Return [X, Y] of the center of cell containing provided text 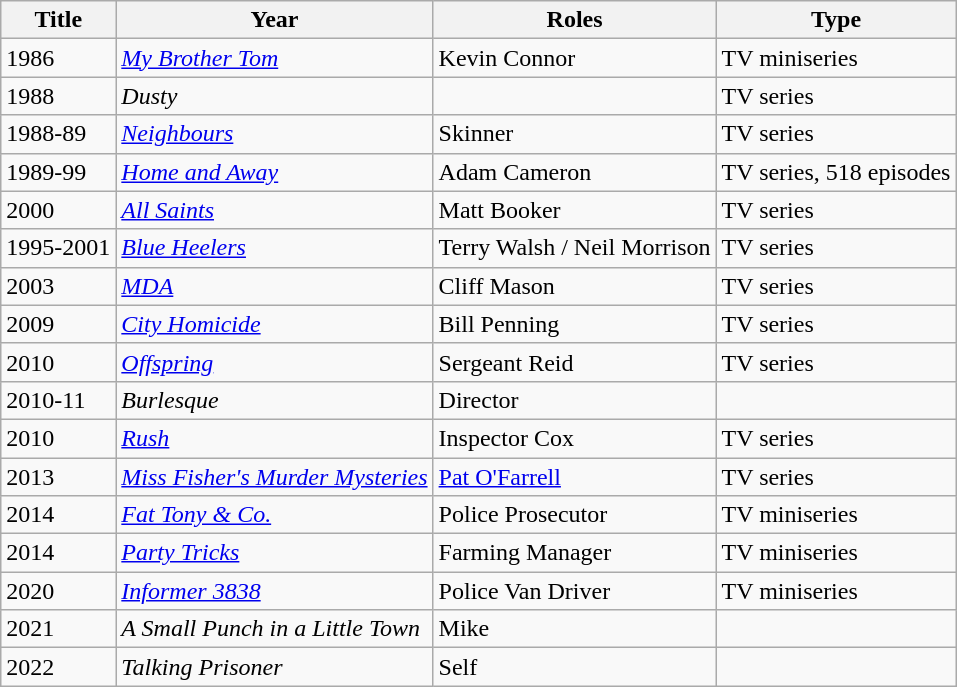
Skinner [574, 134]
Cliff Mason [574, 286]
MDA [274, 286]
Pat O'Farrell [574, 477]
Adam Cameron [574, 172]
Blue Heelers [274, 248]
1986 [58, 58]
City Homicide [274, 324]
Rush [274, 438]
2020 [58, 591]
2021 [58, 629]
1989-99 [58, 172]
Informer 3838 [274, 591]
Matt Booker [574, 210]
A Small Punch in a Little Town [274, 629]
Farming Manager [574, 553]
My Brother Tom [274, 58]
All Saints [274, 210]
Neighbours [274, 134]
1995-2001 [58, 248]
Party Tricks [274, 553]
Sergeant Reid [574, 362]
Type [836, 20]
2009 [58, 324]
1988-89 [58, 134]
Inspector Cox [574, 438]
Miss Fisher's Murder Mysteries [274, 477]
Home and Away [274, 172]
Roles [574, 20]
Dusty [274, 96]
2013 [58, 477]
Offspring [274, 362]
TV series, 518 episodes [836, 172]
2022 [58, 667]
Talking Prisoner [274, 667]
Police Van Driver [574, 591]
Burlesque [274, 400]
2003 [58, 286]
Mike [574, 629]
Year [274, 20]
1988 [58, 96]
Title [58, 20]
Terry Walsh / Neil Morrison [574, 248]
Fat Tony & Co. [274, 515]
Bill Penning [574, 324]
2010-11 [58, 400]
2000 [58, 210]
Self [574, 667]
Police Prosecutor [574, 515]
Director [574, 400]
Kevin Connor [574, 58]
